Provide the (X, Y) coordinate of the cell's center where the given text is located.  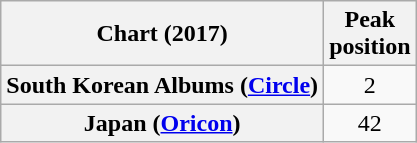
Chart (2017) (162, 34)
2 (370, 85)
South Korean Albums (Circle) (162, 85)
Peakposition (370, 34)
Japan (Oricon) (162, 123)
42 (370, 123)
